Locate the cell with the specified text and output its (X, Y) center coordinate. 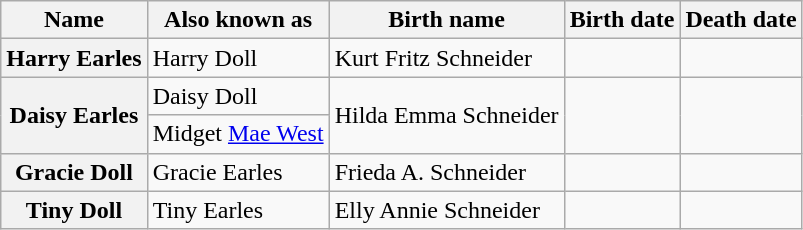
Daisy Doll (238, 96)
Gracie Doll (74, 172)
Elly Annie Schneider (446, 210)
Harry Doll (238, 58)
Birth name (446, 20)
Hilda Emma Schneider (446, 115)
Daisy Earles (74, 115)
Tiny Earles (238, 210)
Tiny Doll (74, 210)
Harry Earles (74, 58)
Midget Mae West (238, 134)
Birth date (622, 20)
Name (74, 20)
Kurt Fritz Schneider (446, 58)
Frieda A. Schneider (446, 172)
Also known as (238, 20)
Death date (741, 20)
Gracie Earles (238, 172)
